Identify which cell holds the provided text, then report its (x, y) central coordinate. 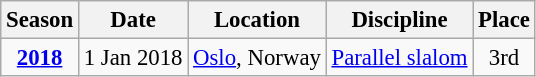
3rd (504, 58)
Place (504, 20)
Location (257, 20)
Date (132, 20)
2018 (40, 58)
Oslo, Norway (257, 58)
Discipline (400, 20)
Season (40, 20)
1 Jan 2018 (132, 58)
Parallel slalom (400, 58)
